Locate the cell with the specified text and output its (X, Y) center coordinate. 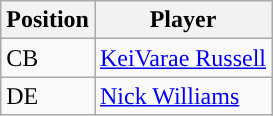
KeiVarae Russell (182, 58)
Position (48, 20)
DE (48, 96)
Player (182, 20)
Nick Williams (182, 96)
CB (48, 58)
